Identify which cell holds the provided text, then report its (x, y) central coordinate. 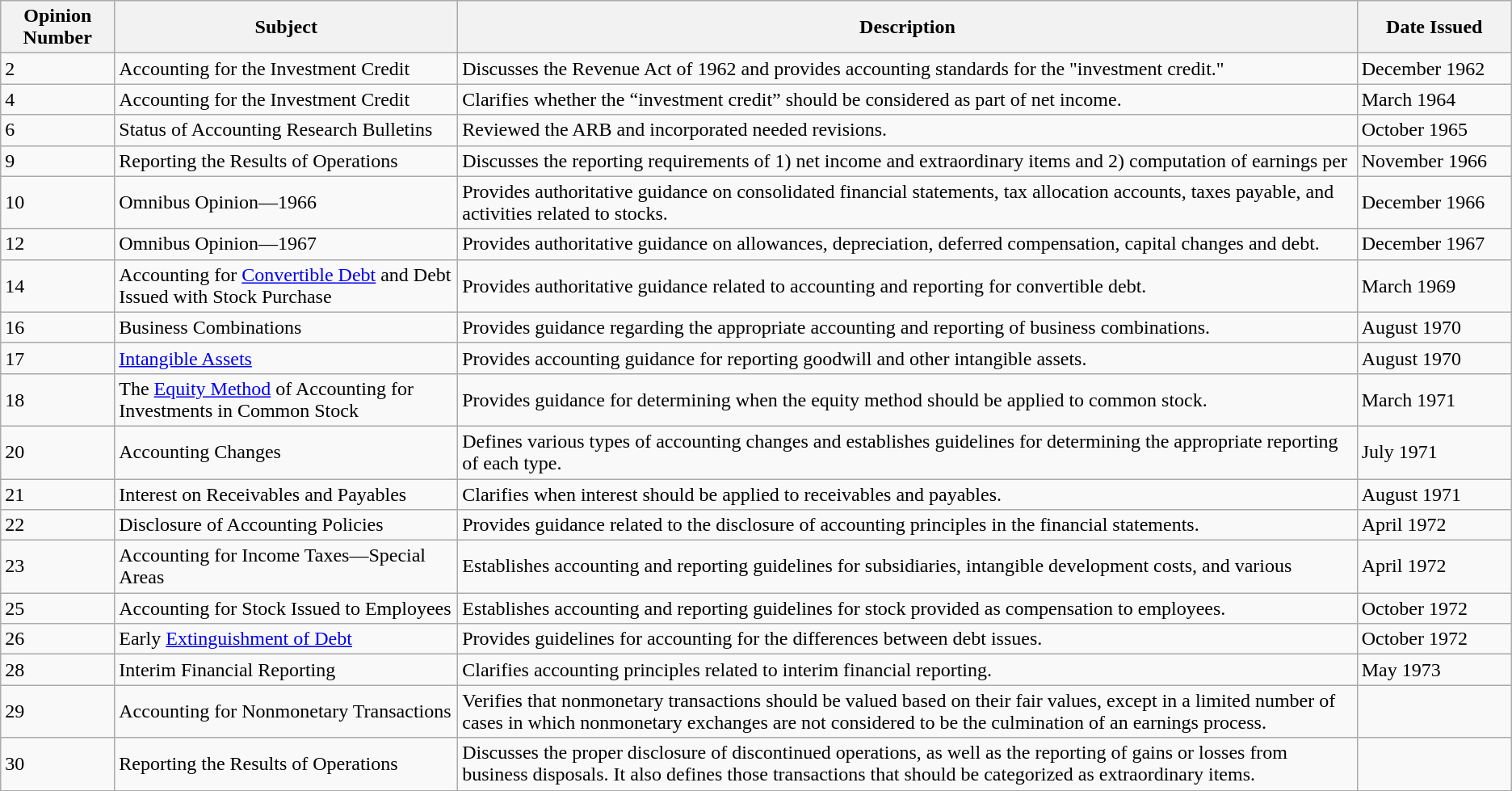
4 (58, 99)
Opinion Number (58, 27)
December 1967 (1434, 244)
10 (58, 202)
Accounting for Income Taxes—Special Areas (286, 567)
Interim Financial Reporting (286, 670)
9 (58, 161)
Accounting Changes (286, 452)
Omnibus Opinion—1967 (286, 244)
Early Extinguishment of Debt (286, 639)
Reviewed the ARB and incorporated needed revisions. (908, 130)
Accounting for Stock Issued to Employees (286, 608)
The Equity Method of Accounting for Investments in Common Stock (286, 399)
Clarifies accounting principles related to interim financial reporting. (908, 670)
December 1962 (1434, 69)
14 (58, 286)
Business Combinations (286, 327)
Provides guidance regarding the appropriate accounting and reporting of business combinations. (908, 327)
25 (58, 608)
26 (58, 639)
2 (58, 69)
Clarifies whether the “investment credit” should be considered as part of net income. (908, 99)
Accounting for Convertible Debt and Debt Issued with Stock Purchase (286, 286)
August 1971 (1434, 494)
20 (58, 452)
30 (58, 764)
Clarifies when interest should be applied to receivables and payables. (908, 494)
Description (908, 27)
Intangible Assets (286, 358)
Discusses the Revenue Act of 1962 and provides accounting standards for the "investment credit." (908, 69)
Discusses the reporting requirements of 1) net income and extraordinary items and 2) computation of earnings per (908, 161)
March 1969 (1434, 286)
November 1966 (1434, 161)
Disclosure of Accounting Policies (286, 525)
Provides accounting guidance for reporting goodwill and other intangible assets. (908, 358)
6 (58, 130)
Interest on Receivables and Payables (286, 494)
December 1966 (1434, 202)
29 (58, 711)
Status of Accounting Research Bulletins (286, 130)
18 (58, 399)
Provides authoritative guidance on allowances, depreciation, deferred compensation, capital changes and debt. (908, 244)
Defines various types of accounting changes and establishes guidelines for determining the appropriate reporting of each type. (908, 452)
22 (58, 525)
October 1965 (1434, 130)
Provides authoritative guidance related to accounting and reporting for convertible debt. (908, 286)
Provides guidance for determining when the equity method should be applied to common stock. (908, 399)
17 (58, 358)
23 (58, 567)
July 1971 (1434, 452)
Omnibus Opinion—1966 (286, 202)
Provides authoritative guidance on consolidated financial statements, tax allocation accounts, taxes payable, and activities related to stocks. (908, 202)
Provides guidance related to the disclosure of accounting principles in the financial statements. (908, 525)
16 (58, 327)
Establishes accounting and reporting guidelines for stock provided as compensation to employees. (908, 608)
March 1971 (1434, 399)
May 1973 (1434, 670)
28 (58, 670)
21 (58, 494)
Establishes accounting and reporting guidelines for subsidiaries, intangible development costs, and various (908, 567)
Accounting for Nonmonetary Transactions (286, 711)
Provides guidelines for accounting for the differences between debt issues. (908, 639)
Subject (286, 27)
Date Issued (1434, 27)
12 (58, 244)
March 1964 (1434, 99)
